Detect which cell encompasses the target text, then output its [x, y] center coordinate. 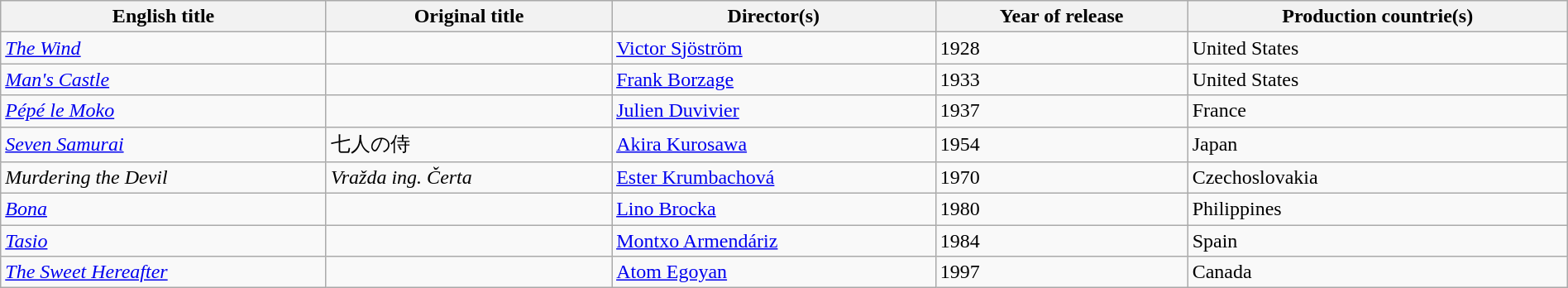
Czechoslovakia [1378, 178]
Tasio [164, 241]
Bona [164, 209]
Atom Egoyan [774, 272]
The Sweet Hereafter [164, 272]
Spain [1378, 241]
The Wind [164, 48]
Seven Samurai [164, 144]
Lino Brocka [774, 209]
Victor Sjöström [774, 48]
1933 [1062, 79]
Man's Castle [164, 79]
Year of release [1062, 17]
1980 [1062, 209]
1984 [1062, 241]
Japan [1378, 144]
Akira Kurosawa [774, 144]
1997 [1062, 272]
1928 [1062, 48]
七人の侍 [468, 144]
English title [164, 17]
1937 [1062, 111]
Montxo Armendáriz [774, 241]
Philippines [1378, 209]
France [1378, 111]
Julien Duvivier [774, 111]
Vražda ing. Čerta [468, 178]
Murdering the Devil [164, 178]
Frank Borzage [774, 79]
Production countrie(s) [1378, 17]
Director(s) [774, 17]
1954 [1062, 144]
1970 [1062, 178]
Original title [468, 17]
Canada [1378, 272]
Pépé le Moko [164, 111]
Ester Krumbachová [774, 178]
